Pinpoint the cell where the given text exists, returning its (X, Y) midpoint coordinate. 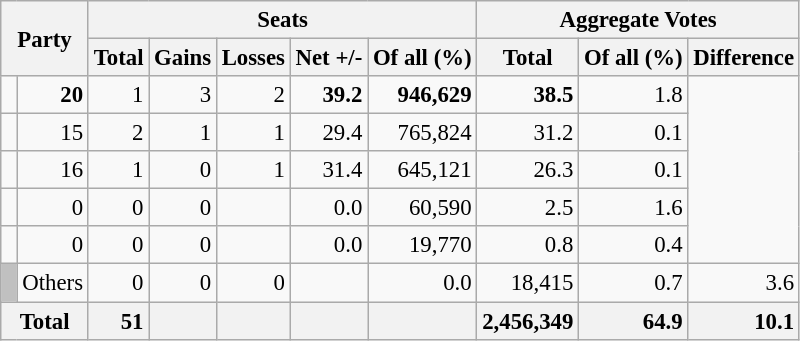
18,415 (528, 283)
29.4 (328, 133)
39.2 (328, 95)
1.8 (634, 95)
Gains (183, 58)
2.5 (528, 208)
2,456,349 (528, 321)
0.4 (634, 245)
Seats (282, 20)
16 (52, 170)
15 (52, 133)
1.6 (634, 208)
19,770 (422, 245)
31.4 (328, 170)
10.1 (744, 321)
Aggregate Votes (638, 20)
3.6 (744, 283)
38.5 (528, 95)
60,590 (422, 208)
946,629 (422, 95)
Party (45, 38)
Losses (253, 58)
0.7 (634, 283)
20 (52, 95)
645,121 (422, 170)
0.8 (528, 245)
765,824 (422, 133)
3 (183, 95)
Difference (744, 58)
51 (118, 321)
Net +/- (328, 58)
31.2 (528, 133)
Others (52, 283)
64.9 (634, 321)
26.3 (528, 170)
